Return the (x, y) coordinate for the center point of the cell that contains the specified text.  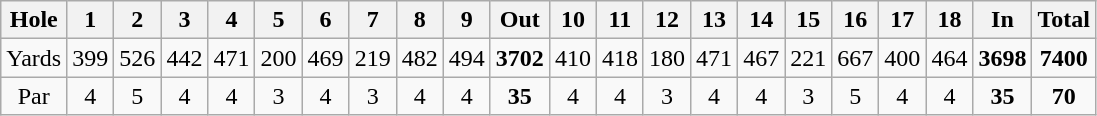
70 (1064, 96)
7400 (1064, 58)
Hole (34, 20)
11 (620, 20)
3702 (520, 58)
667 (856, 58)
494 (466, 58)
18 (950, 20)
17 (902, 20)
Yards (34, 58)
399 (90, 58)
469 (326, 58)
442 (184, 58)
221 (808, 58)
16 (856, 20)
200 (278, 58)
1 (90, 20)
Out (520, 20)
8 (420, 20)
In (1002, 20)
2 (138, 20)
526 (138, 58)
12 (666, 20)
15 (808, 20)
Total (1064, 20)
410 (572, 58)
400 (902, 58)
10 (572, 20)
9 (466, 20)
482 (420, 58)
Par (34, 96)
14 (762, 20)
3698 (1002, 58)
219 (372, 58)
7 (372, 20)
418 (620, 58)
180 (666, 58)
6 (326, 20)
13 (714, 20)
464 (950, 58)
467 (762, 58)
